Find where the given text appears and provide that cell's center as (x, y) coordinate. 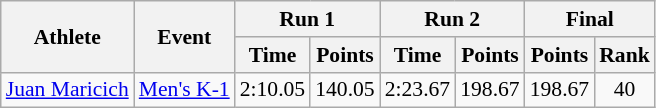
140.05 (344, 90)
2:23.67 (418, 90)
Run 1 (308, 19)
2:10.05 (272, 90)
Final (590, 19)
Juan Maricich (68, 90)
Event (184, 36)
Rank (624, 55)
Athlete (68, 36)
40 (624, 90)
Men's K-1 (184, 90)
Run 2 (452, 19)
